Scan for the cell matching the given text and deliver its (X, Y) coordinate at center. 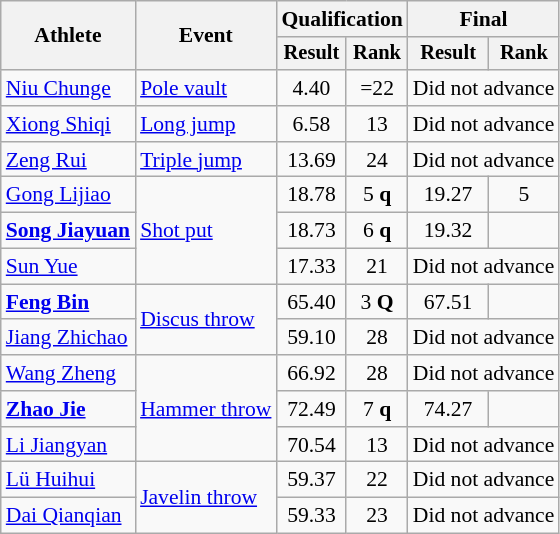
Discus throw (206, 320)
4.40 (311, 88)
Hammer throw (206, 408)
6.58 (311, 124)
18.73 (311, 231)
65.40 (311, 302)
6 q (376, 231)
Javelin throw (206, 498)
19.27 (448, 195)
Jiang Zhichao (68, 338)
Dai Qianqian (68, 516)
70.54 (311, 445)
Triple jump (206, 160)
Pole vault (206, 88)
Long jump (206, 124)
Final (484, 19)
59.10 (311, 338)
23 (376, 516)
=22 (376, 88)
22 (376, 480)
24 (376, 160)
Zeng Rui (68, 160)
Qualification (342, 19)
21 (376, 267)
72.49 (311, 409)
5 (524, 195)
19.32 (448, 231)
Gong Lijiao (68, 195)
Event (206, 36)
Lü Huihui (68, 480)
5 q (376, 195)
Song Jiayuan (68, 231)
Li Jiangyan (68, 445)
3 Q (376, 302)
Xiong Shiqi (68, 124)
66.92 (311, 373)
Zhao Jie (68, 409)
74.27 (448, 409)
Niu Chunge (68, 88)
17.33 (311, 267)
Shot put (206, 230)
Feng Bin (68, 302)
59.37 (311, 480)
Sun Yue (68, 267)
13.69 (311, 160)
7 q (376, 409)
Wang Zheng (68, 373)
59.33 (311, 516)
67.51 (448, 302)
Athlete (68, 36)
18.78 (311, 195)
